Scan for the cell matching the given text and deliver its (x, y) coordinate at center. 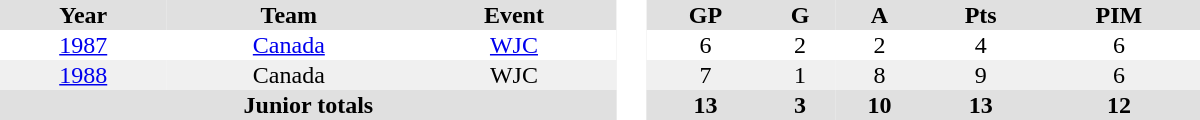
A (879, 15)
8 (879, 75)
3 (800, 105)
7 (706, 75)
PIM (1119, 15)
Year (83, 15)
Pts (981, 15)
12 (1119, 105)
1988 (83, 75)
G (800, 15)
10 (879, 105)
1 (800, 75)
Event (514, 15)
9 (981, 75)
4 (981, 45)
1987 (83, 45)
Junior totals (308, 105)
GP (706, 15)
Team (288, 15)
